Scan for the cell matching the given text and deliver its (x, y) coordinate at center. 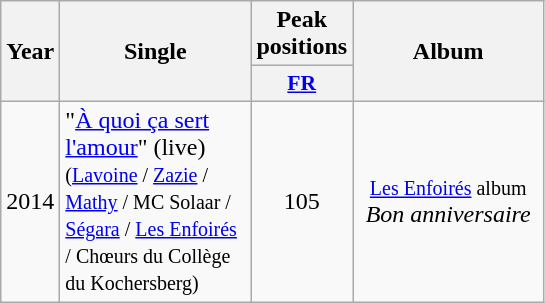
2014 (30, 201)
Single (156, 52)
Les Enfoirés albumBon anniversaire (448, 201)
105 (302, 201)
Year (30, 52)
Peak positions (302, 34)
"À quoi ça sert l'amour" (live)(Lavoine / Zazie / Mathy / MC Solaar / Ségara / Les Enfoirés / Chœurs du Collège du Kochersberg) (156, 201)
Album (448, 52)
FR (302, 84)
